Find where the given text appears and provide that cell's center as (x, y) coordinate. 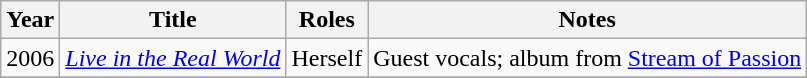
Guest vocals; album from Stream of Passion (588, 58)
Year (30, 20)
Notes (588, 20)
2006 (30, 58)
Live in the Real World (173, 58)
Herself (327, 58)
Title (173, 20)
Roles (327, 20)
